Scan for the cell matching the given text and deliver its (x, y) coordinate at center. 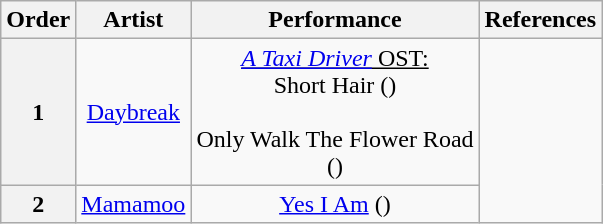
A Taxi Driver OST:Short Hair ()Only Walk The Flower Road() (335, 112)
2 (38, 204)
References (540, 20)
Daybreak (134, 112)
Mamamoo (134, 204)
Artist (134, 20)
1 (38, 112)
Performance (335, 20)
Yes I Am () (335, 204)
Order (38, 20)
